Determine the [x, y] coordinate at the center of the cell enclosing the given text.  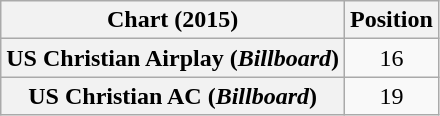
US Christian AC (Billboard) [173, 96]
US Christian Airplay (Billboard) [173, 58]
16 [392, 58]
19 [392, 96]
Chart (2015) [173, 20]
Position [392, 20]
